Return [X, Y] of the center of cell containing provided text 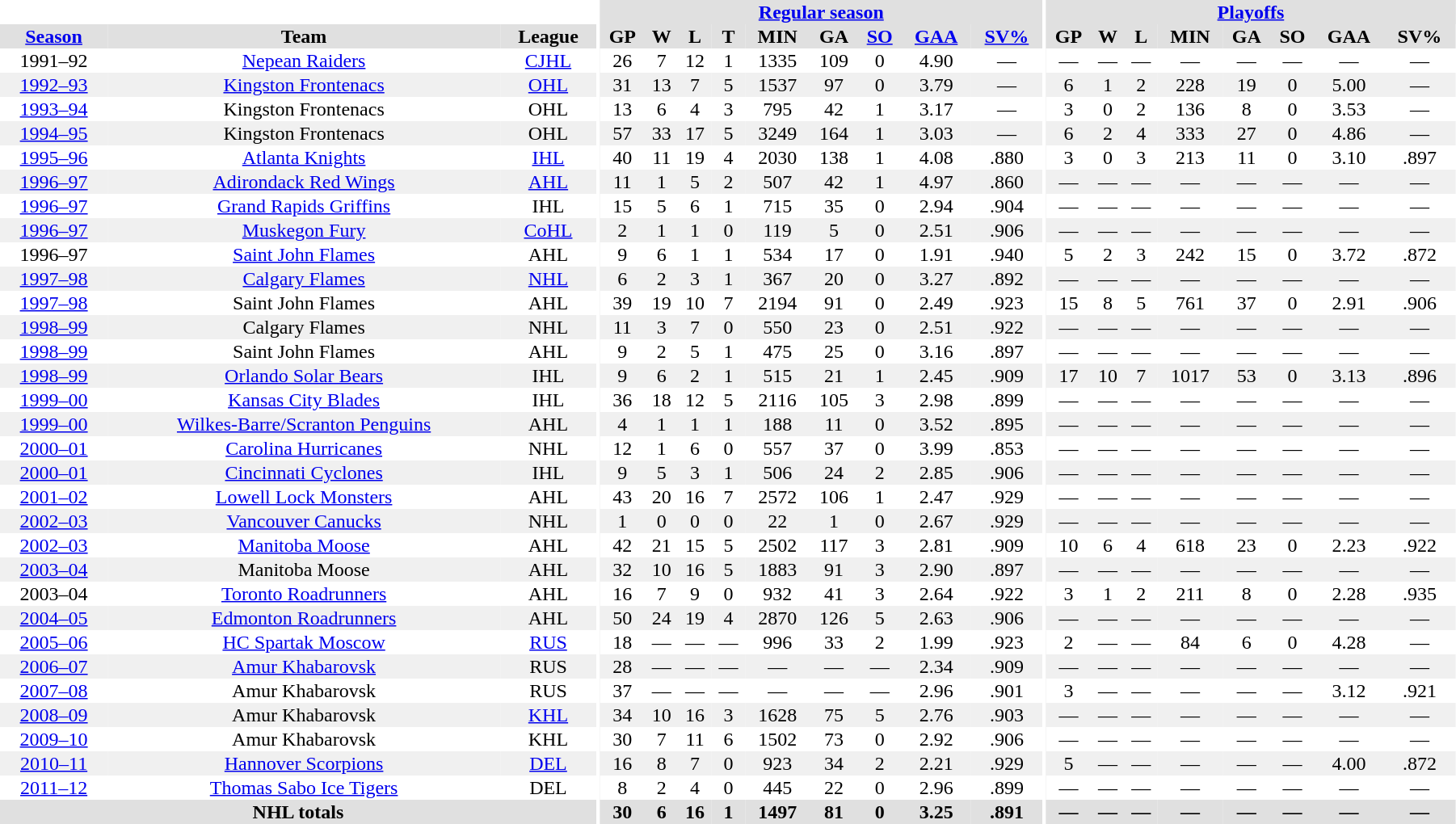
2.47 [936, 497]
1993–94 [53, 109]
2.21 [936, 763]
Adirondack Red Wings [304, 182]
2011–12 [53, 788]
NHL totals [298, 812]
932 [777, 594]
81 [834, 812]
Team [304, 36]
2008–09 [53, 715]
2.28 [1349, 594]
31 [622, 85]
213 [1190, 158]
2.45 [936, 376]
2.81 [936, 545]
211 [1190, 594]
Season [53, 36]
136 [1190, 109]
3.99 [936, 448]
2.34 [936, 666]
4.00 [1349, 763]
117 [834, 545]
Atlanta Knights [304, 158]
506 [777, 473]
CoHL [548, 230]
109 [834, 61]
2006–07 [53, 666]
106 [834, 497]
618 [1190, 545]
32 [622, 570]
Vancouver Canucks [304, 521]
996 [777, 642]
Playoffs [1251, 12]
T [729, 36]
1628 [777, 715]
.895 [1007, 424]
126 [834, 618]
367 [777, 279]
2.92 [936, 739]
28 [622, 666]
2009–10 [53, 739]
3.79 [936, 85]
Lowell Lock Monsters [304, 497]
CJHL [548, 61]
Cincinnati Cyclones [304, 473]
Regular season [821, 12]
2.49 [936, 303]
2030 [777, 158]
3.13 [1349, 376]
73 [834, 739]
1.91 [936, 254]
242 [1190, 254]
.921 [1420, 691]
1335 [777, 61]
.880 [1007, 158]
26 [622, 61]
50 [622, 618]
333 [1190, 133]
.860 [1007, 182]
3.72 [1349, 254]
515 [777, 376]
57 [622, 133]
1537 [777, 85]
39 [622, 303]
84 [1190, 642]
2005–06 [53, 642]
2004–05 [53, 618]
550 [777, 327]
1991–92 [53, 61]
2572 [777, 497]
Orlando Solar Bears [304, 376]
2870 [777, 618]
Kansas City Blades [304, 400]
.940 [1007, 254]
Carolina Hurricanes [304, 448]
3.52 [936, 424]
1.99 [936, 642]
36 [622, 400]
3.17 [936, 109]
Nepean Raiders [304, 61]
4.08 [936, 158]
.901 [1007, 691]
1992–93 [53, 85]
1995–96 [53, 158]
Toronto Roadrunners [304, 594]
923 [777, 763]
2.63 [936, 618]
Hannover Scorpions [304, 763]
1017 [1190, 376]
2.64 [936, 594]
2116 [777, 400]
.904 [1007, 206]
27 [1247, 133]
164 [834, 133]
1883 [777, 570]
Muskegon Fury [304, 230]
2.67 [936, 521]
507 [777, 182]
4.86 [1349, 133]
Grand Rapids Griffins [304, 206]
.892 [1007, 279]
.935 [1420, 594]
138 [834, 158]
2001–02 [53, 497]
Wilkes-Barre/Scranton Penguins [304, 424]
3.03 [936, 133]
25 [834, 351]
.853 [1007, 448]
Edmonton Roadrunners [304, 618]
75 [834, 715]
2.85 [936, 473]
105 [834, 400]
35 [834, 206]
3.12 [1349, 691]
3.53 [1349, 109]
119 [777, 230]
795 [777, 109]
715 [777, 206]
534 [777, 254]
2194 [777, 303]
2.91 [1349, 303]
3.25 [936, 812]
.891 [1007, 812]
2007–08 [53, 691]
League [548, 36]
2.98 [936, 400]
53 [1247, 376]
41 [834, 594]
43 [622, 497]
4.90 [936, 61]
HC Spartak Moscow [304, 642]
2.90 [936, 570]
1497 [777, 812]
4.97 [936, 182]
.903 [1007, 715]
2.94 [936, 206]
1502 [777, 739]
97 [834, 85]
228 [1190, 85]
557 [777, 448]
Thomas Sabo Ice Tigers [304, 788]
1994–95 [53, 133]
445 [777, 788]
475 [777, 351]
2.76 [936, 715]
2502 [777, 545]
.896 [1420, 376]
3.16 [936, 351]
5.00 [1349, 85]
3249 [777, 133]
4.28 [1349, 642]
3.27 [936, 279]
3.10 [1349, 158]
2.23 [1349, 545]
2010–11 [53, 763]
761 [1190, 303]
188 [777, 424]
40 [622, 158]
